Locate the cell with the specified text and output its [x, y] center coordinate. 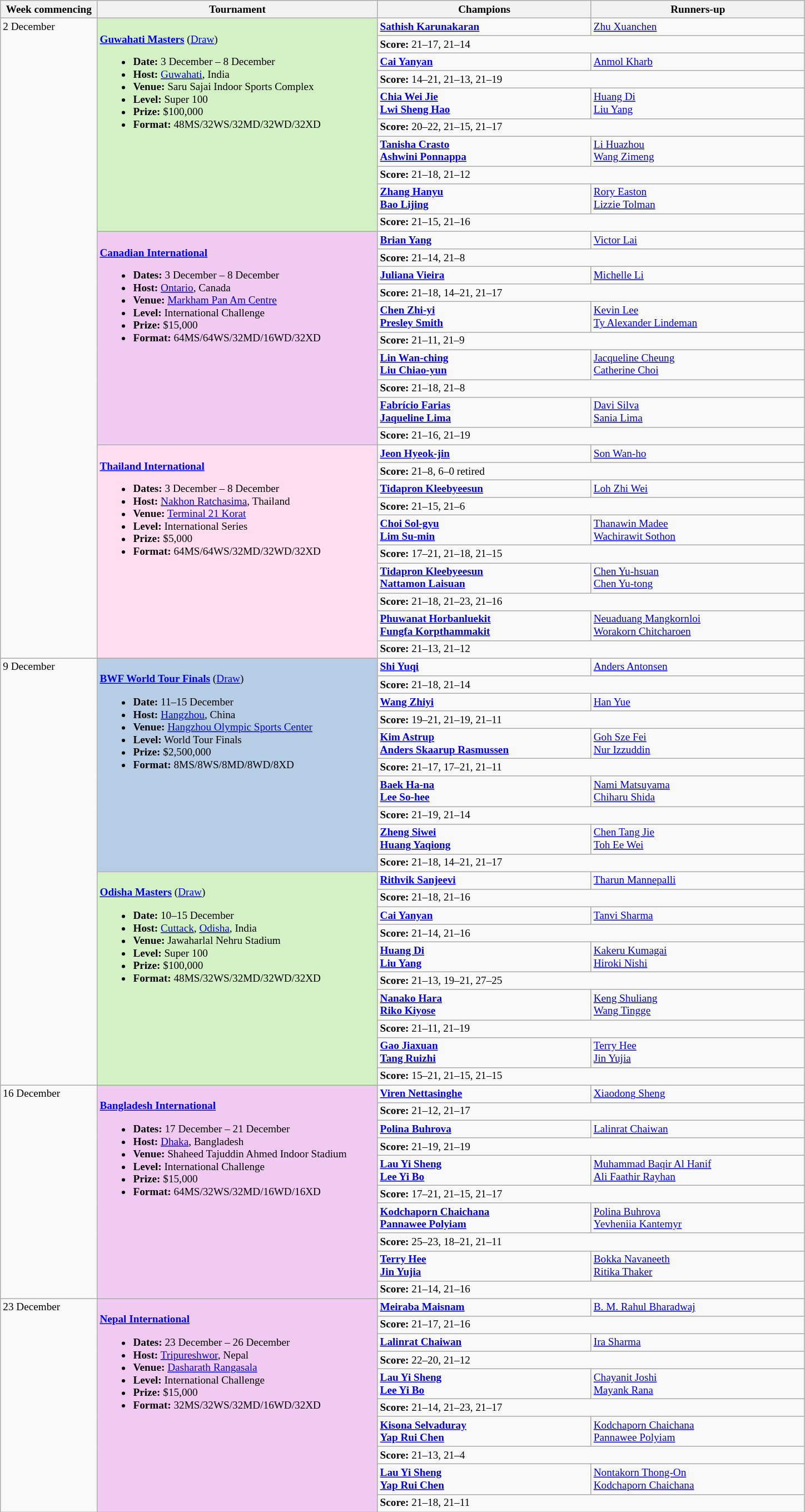
Tanisha Crasto Ashwini Ponnappa [484, 151]
Lin Wan-ching Liu Chiao-yun [484, 364]
Chen Yu-hsuan Chen Yu-tong [698, 578]
Zheng Siwei Huang Yaqiong [484, 839]
Score: 21–12, 21–17 [591, 1111]
Score: 21–18, 21–11 [591, 1503]
Score: 20–22, 21–15, 21–17 [591, 127]
Score: 21–18, 21–23, 21–16 [591, 601]
Wang Zhiyi [484, 702]
Nami Matsuyama Chiharu Shida [698, 791]
Chen Zhi-yi Presley Smith [484, 317]
Tidapron Kleebyeesun Nattamon Laisuan [484, 578]
Score: 21–17, 21–14 [591, 44]
Shi Yuqi [484, 667]
Score: 21–14, 21–8 [591, 258]
Rithvik Sanjeevi [484, 881]
Kisona Selvaduray Yap Rui Chen [484, 1431]
Score: 21–18, 21–12 [591, 175]
16 December [49, 1192]
Thanawin Madee Wachirawit Sothon [698, 530]
2 December [49, 338]
Score: 21–19, 21–19 [591, 1147]
Score: 21–14, 21–23, 21–17 [591, 1407]
Score: 21–11, 21–9 [591, 341]
Score: 21–19, 21–14 [591, 815]
Xiaodong Sheng [698, 1094]
Chayanit Joshi Mayank Rana [698, 1384]
Score: 21–18, 21–16 [591, 898]
Anders Antonsen [698, 667]
Viren Nettasinghe [484, 1094]
Muhammad Baqir Al Hanif Ali Faathir Rayhan [698, 1170]
Gao Jiaxuan Tang Ruizhi [484, 1052]
Rory Easton Lizzie Tolman [698, 198]
Neuaduang Mangkornloi Worakorn Chitcharoen [698, 625]
Phuwanat Horbanluekit Fungfa Korpthammakit [484, 625]
Chen Tang Jie Toh Ee Wei [698, 839]
Tanvi Sharma [698, 916]
Week commencing [49, 9]
Nanako Hara Riko Kiyose [484, 1004]
Score: 25–23, 18–21, 21–11 [591, 1242]
Han Yue [698, 702]
Meiraba Maisnam [484, 1307]
Tharun Mannepalli [698, 881]
Victor Lai [698, 240]
Score: 14–21, 21–13, 21–19 [591, 79]
Goh Sze Fei Nur Izzuddin [698, 743]
Score: 21–17, 17–21, 21–11 [591, 768]
Ira Sharma [698, 1342]
Score: 21–13, 21–12 [591, 649]
Choi Sol-gyu Lim Su-min [484, 530]
Tidapron Kleebyeesun [484, 489]
B. M. Rahul Bharadwaj [698, 1307]
Score: 21–15, 21–6 [591, 506]
Son Wan-ho [698, 454]
Li Huazhou Wang Zimeng [698, 151]
Jacqueline Cheung Catherine Choi [698, 364]
Score: 21–13, 21–4 [591, 1455]
Tournament [237, 9]
Score: 17–21, 21–15, 21–17 [591, 1194]
Loh Zhi Wei [698, 489]
Lau Yi Sheng Yap Rui Chen [484, 1479]
Juliana Vieira [484, 275]
Score: 21–18, 21–8 [591, 389]
Brian Yang [484, 240]
Zhu Xuanchen [698, 27]
Keng Shuliang Wang Tingge [698, 1004]
Polina Buhrova [484, 1129]
Score: 15–21, 21–15, 21–15 [591, 1076]
Anmol Kharb [698, 62]
9 December [49, 872]
Davi Silva Sania Lima [698, 412]
Score: 21–15, 21–16 [591, 222]
Score: 21–16, 21–19 [591, 436]
Fabrício Farias Jaqueline Lima [484, 412]
Score: 19–21, 21–19, 21–11 [591, 720]
Champions [484, 9]
Kakeru Kumagai Hiroki Nishi [698, 957]
Baek Ha-na Lee So-hee [484, 791]
Chia Wei Jie Lwi Sheng Hao [484, 103]
Kevin Lee Ty Alexander Lindeman [698, 317]
Nontakorn Thong-On Kodchaporn Chaichana [698, 1479]
Jeon Hyeok-jin [484, 454]
Polina Buhrova Yevheniia Kantemyr [698, 1218]
Runners-up [698, 9]
Michelle Li [698, 275]
Score: 21–13, 19–21, 27–25 [591, 981]
Score: 21–11, 21–19 [591, 1028]
Score: 21–17, 21–16 [591, 1325]
23 December [49, 1405]
Score: 22–20, 21–12 [591, 1360]
Kim Astrup Anders Skaarup Rasmussen [484, 743]
Bokka Navaneeth Ritika Thaker [698, 1266]
Sathish Karunakaran [484, 27]
Score: 21–8, 6–0 retired [591, 471]
Score: 21–18, 21–14 [591, 685]
Score: 17–21, 21–18, 21–15 [591, 554]
Zhang Hanyu Bao Lijing [484, 198]
